Identify which cell holds the provided text, then report its (x, y) central coordinate. 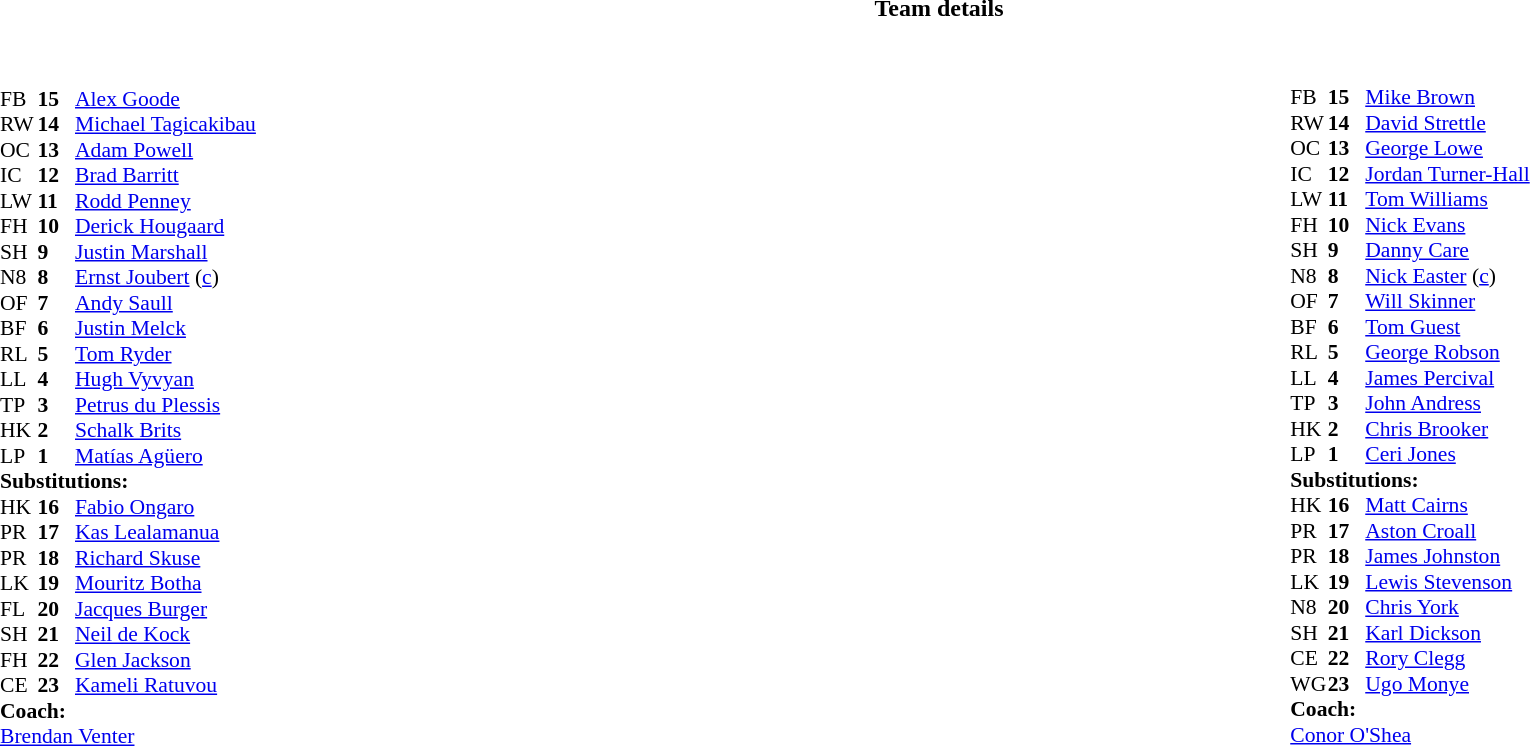
Jordan Turner-Hall (1447, 174)
Derick Hougaard (166, 227)
Schalk Brits (166, 431)
David Strettle (1447, 123)
Chris Brooker (1447, 429)
George Lowe (1447, 149)
Chris York (1447, 607)
Jacques Burger (166, 609)
Andy Saull (166, 303)
Brad Barritt (166, 175)
Michael Tagicakibau (166, 125)
Justin Marshall (166, 252)
Rodd Penney (166, 201)
Alex Goode (166, 99)
Kameli Ratuvou (166, 685)
Matías Agüero (166, 456)
James Johnston (1447, 557)
Nick Evans (1447, 225)
Rory Clegg (1447, 659)
Aston Croall (1447, 531)
Will Skinner (1447, 301)
Hugh Vyvyan (166, 379)
Justin Melck (166, 329)
Glen Jackson (166, 660)
George Robson (1447, 353)
James Percival (1447, 378)
WG (1309, 684)
Nick Easter (c) (1447, 276)
Tom Guest (1447, 327)
Mouritz Botha (166, 583)
Fabio Ongaro (166, 507)
Ernst Joubert (c) (166, 277)
Neil de Kock (166, 635)
Adam Powell (166, 150)
Richard Skuse (166, 558)
Tom Williams (1447, 199)
Kas Lealamanua (166, 533)
Lewis Stevenson (1447, 582)
Petrus du Plessis (166, 405)
Tom Ryder (166, 354)
Ceri Jones (1447, 455)
FL (19, 609)
Ugo Monye (1447, 684)
Mike Brown (1447, 97)
John Andress (1447, 403)
Matt Cairns (1447, 505)
Karl Dickson (1447, 633)
Danny Care (1447, 251)
